Find where the given text appears and provide that cell's center as (x, y) coordinate. 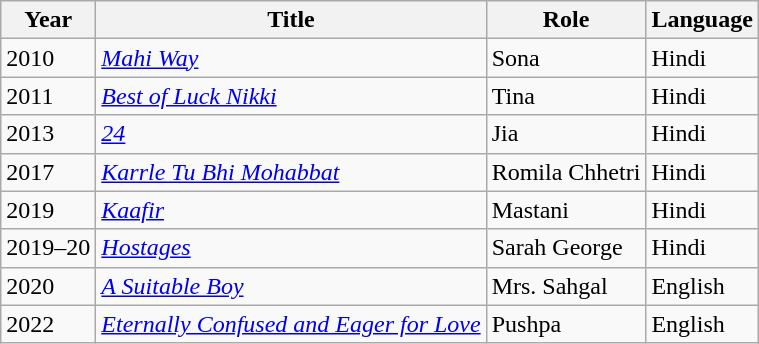
Mrs. Sahgal (566, 286)
2011 (48, 96)
Year (48, 20)
24 (291, 134)
Romila Chhetri (566, 172)
2017 (48, 172)
Best of Luck Nikki (291, 96)
2010 (48, 58)
Mastani (566, 210)
Jia (566, 134)
Kaafir (291, 210)
2019–20 (48, 248)
Sarah George (566, 248)
Language (702, 20)
2022 (48, 324)
Eternally Confused and Eager for Love (291, 324)
2020 (48, 286)
Title (291, 20)
Pushpa (566, 324)
Hostages (291, 248)
2013 (48, 134)
Karrle Tu Bhi Mohabbat (291, 172)
Sona (566, 58)
2019 (48, 210)
Tina (566, 96)
Role (566, 20)
A Suitable Boy (291, 286)
Mahi Way (291, 58)
